Return [x, y] of the center of cell containing provided text 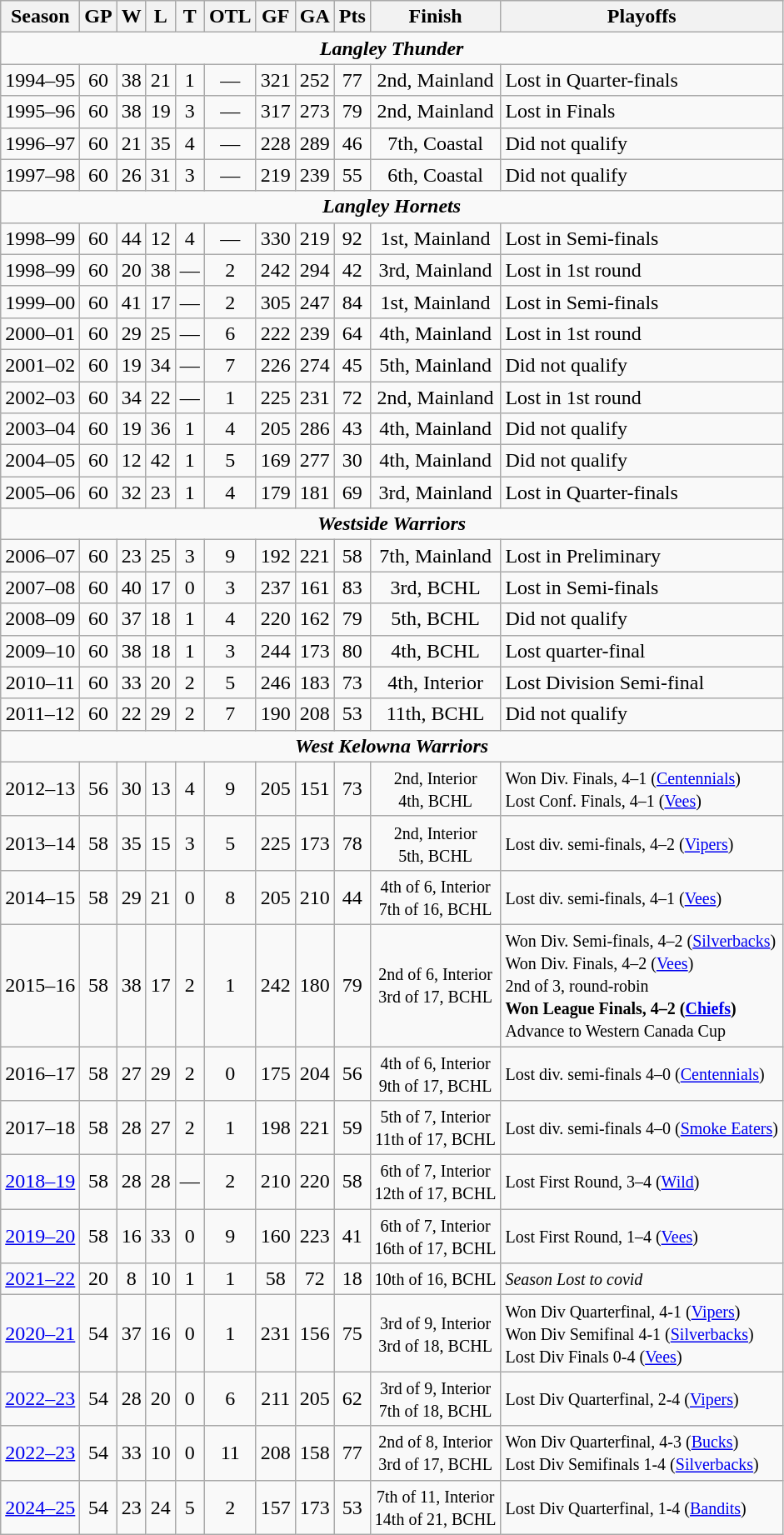
92 [352, 238]
198 [275, 1128]
6th of 7, Interior16th of 17, BCHL [435, 1237]
Lost Division Semi-final [642, 682]
2013–14 [40, 843]
222 [275, 333]
32 [132, 492]
Pts [352, 17]
Lost in Preliminary [642, 556]
6th, Coastal [435, 175]
GP [98, 17]
223 [315, 1237]
Lost div. semi-finals, 4–2 (Vipers) [642, 843]
83 [352, 587]
317 [275, 112]
158 [315, 1453]
2000–01 [40, 333]
3rd of 9, Interior7th of 18, BCHL [435, 1398]
2008–09 [40, 619]
2005–06 [40, 492]
1997–98 [40, 175]
2015–16 [40, 985]
273 [315, 112]
2014–15 [40, 897]
Won Div. Finals, 4–1 (Centennials)Lost Conf. Finals, 4–1 (Vees) [642, 788]
5th of 7, Interior11th of 17, BCHL [435, 1128]
226 [275, 365]
2009–10 [40, 651]
Lost First Round, 3–4 (Wild) [642, 1182]
305 [275, 302]
Lost quarter-final [642, 651]
157 [275, 1507]
246 [275, 682]
Finish [435, 17]
36 [160, 429]
Season [40, 17]
2012–13 [40, 788]
Langley Hornets [392, 207]
156 [315, 1333]
2nd of 8, Interior3rd of 17, BCHL [435, 1453]
78 [352, 843]
24 [160, 1507]
59 [352, 1128]
5th, BCHL [435, 619]
211 [275, 1398]
62 [352, 1398]
GA [315, 17]
183 [315, 682]
179 [275, 492]
Playoffs [642, 17]
2019–20 [40, 1237]
160 [275, 1237]
75 [352, 1333]
4th of 6, Interior7th of 16, BCHL [435, 897]
2018–19 [40, 1182]
W [132, 17]
11th, BCHL [435, 714]
46 [352, 143]
2002–03 [40, 397]
274 [315, 365]
Season Lost to covid [642, 1279]
Lost in Finals [642, 112]
294 [315, 270]
4th of 6, Interior9th of 17, BCHL [435, 1073]
2nd of 6, Interior3rd of 17, BCHL [435, 985]
277 [315, 461]
13 [160, 788]
2011–12 [40, 714]
181 [315, 492]
2010–11 [40, 682]
Won Div. Semi-finals, 4–2 (Silverbacks)Won Div. Finals, 4–2 (Vees) 2nd of 3, round-robinWon League Finals, 4–2 (Chiefs)Advance to Western Canada Cup [642, 985]
Lost Div Quarterfinal, 1-4 (Bandits) [642, 1507]
4th, Interior [435, 682]
247 [315, 302]
26 [132, 175]
321 [275, 80]
2nd, Interior 4th, BCHL [435, 788]
151 [315, 788]
7th, Coastal [435, 143]
5th, Mainland [435, 365]
2004–05 [40, 461]
252 [315, 80]
2024–25 [40, 1507]
L [160, 17]
31 [160, 175]
162 [315, 619]
69 [352, 492]
2020–21 [40, 1333]
15 [160, 843]
Lost div. semi-finals, 4–1 (Vees) [642, 897]
228 [275, 143]
2nd, Interior 5th, BCHL [435, 843]
43 [352, 429]
Lost div. semi-finals 4–0 (Smoke Eaters) [642, 1128]
7th of 11, Interior14th of 21, BCHL [435, 1507]
Langley Thunder [392, 48]
2016–17 [40, 1073]
Won Div Quarterfinal, 4-3 (Bucks)Lost Div Semifinals 1-4 (Silverbacks) [642, 1453]
192 [275, 556]
1994–95 [40, 80]
OTL [230, 17]
11 [230, 1453]
7th, Mainland [435, 556]
169 [275, 461]
3rd of 9, Interior3rd of 18, BCHL [435, 1333]
64 [352, 333]
2017–18 [40, 1128]
204 [315, 1073]
1996–97 [40, 143]
4th, BCHL [435, 651]
289 [315, 143]
330 [275, 238]
GF [275, 17]
55 [352, 175]
10th of 16, BCHL [435, 1279]
2021–22 [40, 1279]
237 [275, 587]
West Kelowna Warriors [392, 746]
2001–02 [40, 365]
Won Div Quarterfinal, 4-1 (Vipers)Won Div Semifinal 4-1 (Silverbacks)Lost Div Finals 0-4 (Vees) [642, 1333]
286 [315, 429]
Lost Div Quarterfinal, 2-4 (Vipers) [642, 1398]
175 [275, 1073]
161 [315, 587]
Lost div. semi-finals 4–0 (Centennials) [642, 1073]
1995–96 [40, 112]
Westside Warriors [392, 524]
1999–00 [40, 302]
T [190, 17]
2007–08 [40, 587]
Lost First Round, 1–4 (Vees) [642, 1237]
190 [275, 714]
80 [352, 651]
3rd, BCHL [435, 587]
6th of 7, Interior12th of 17, BCHL [435, 1182]
40 [132, 587]
244 [275, 651]
180 [315, 985]
84 [352, 302]
45 [352, 365]
2003–04 [40, 429]
2006–07 [40, 556]
